From the cell containing the given text, extract its center point as [x, y] coordinate. 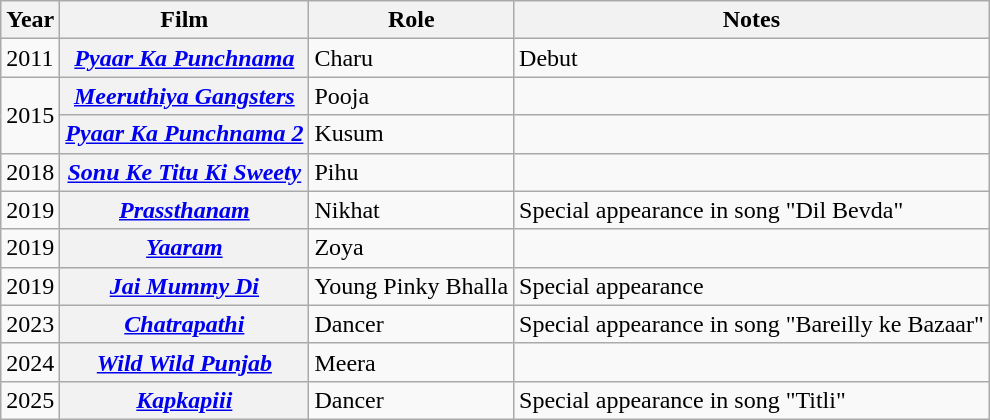
Special appearance in song "Bareilly ke Bazaar" [752, 324]
Pihu [412, 172]
2015 [30, 115]
2025 [30, 400]
Meeruthiya Gangsters [184, 96]
Pooja [412, 96]
Yaaram [184, 248]
Wild Wild Punjab [184, 362]
Prassthanam [184, 210]
Pyaar Ka Punchnama [184, 58]
2023 [30, 324]
Debut [752, 58]
Kusum [412, 134]
Film [184, 20]
2024 [30, 362]
Notes [752, 20]
Young Pinky Bhalla [412, 286]
Charu [412, 58]
Sonu Ke Titu Ki Sweety [184, 172]
Pyaar Ka Punchnama 2 [184, 134]
2018 [30, 172]
Role [412, 20]
Nikhat [412, 210]
Special appearance [752, 286]
Meera [412, 362]
Special appearance in song "Titli" [752, 400]
Kapkapiii [184, 400]
Jai Mummy Di [184, 286]
Chatrapathi [184, 324]
Year [30, 20]
2011 [30, 58]
Special appearance in song "Dil Bevda" [752, 210]
Zoya [412, 248]
